Identify which cell holds the provided text, then report its (x, y) central coordinate. 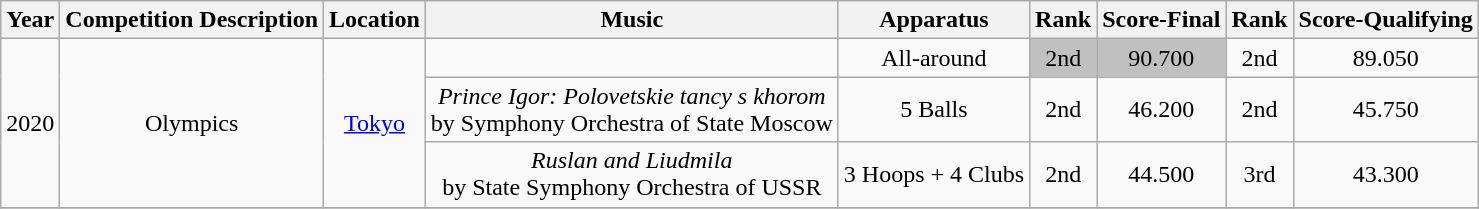
Ruslan and Liudmila by State Symphony Orchestra of USSR (632, 174)
2020 (30, 123)
Competition Description (192, 20)
Music (632, 20)
5 Balls (934, 110)
Prince Igor: Polovetskie tancy s khorom by Symphony Orchestra of State Moscow (632, 110)
3rd (1260, 174)
90.700 (1162, 58)
3 Hoops + 4 Clubs (934, 174)
43.300 (1386, 174)
Tokyo (375, 123)
45.750 (1386, 110)
46.200 (1162, 110)
All-around (934, 58)
44.500 (1162, 174)
Location (375, 20)
89.050 (1386, 58)
Apparatus (934, 20)
Score-Qualifying (1386, 20)
Year (30, 20)
Olympics (192, 123)
Score-Final (1162, 20)
